Extract the [X, Y] coordinate from the center of the cell holding the provided text.  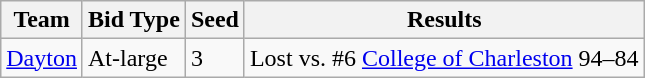
Bid Type [134, 20]
Dayton [42, 58]
Lost vs. #6 College of Charleston 94–84 [444, 58]
At-large [134, 58]
3 [214, 58]
Results [444, 20]
Team [42, 20]
Seed [214, 20]
